Find where the given text appears and provide that cell's center as [x, y] coordinate. 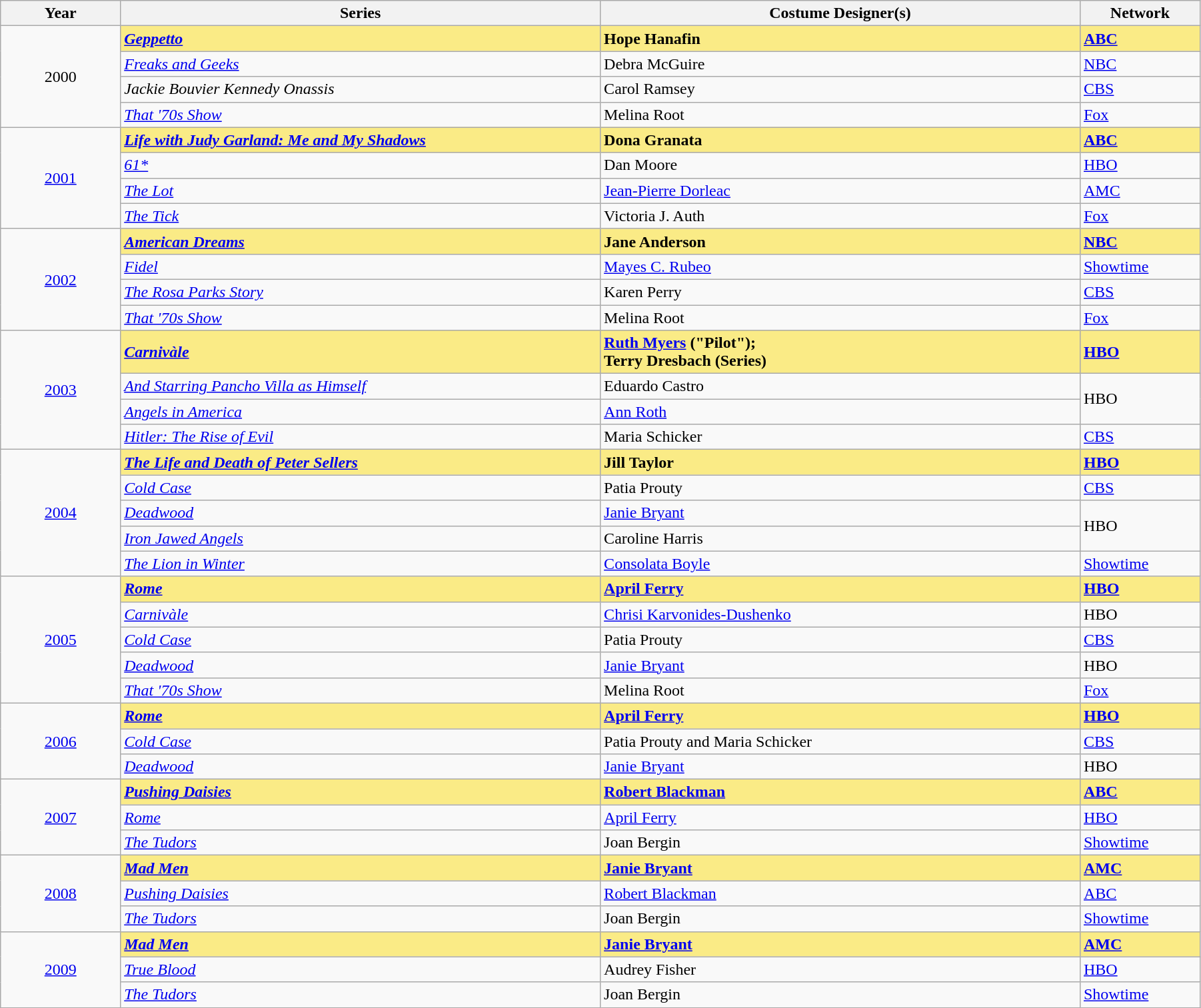
And Starring Pancho Villa as Himself [361, 386]
Dan Moore [840, 165]
2004 [61, 513]
Ann Roth [840, 412]
Life with Judy Garland: Me and My Shadows [361, 140]
Network [1140, 13]
61* [361, 165]
True Blood [361, 969]
2005 [61, 640]
The Life and Death of Peter Sellers [361, 462]
Hitler: The Rise of Evil [361, 437]
Eduardo Castro [840, 386]
Karen Perry [840, 292]
Jackie Bouvier Kennedy Onassis [361, 89]
Fidel [361, 266]
Freaks and Geeks [361, 64]
Debra McGuire [840, 64]
Hope Hanafin [840, 39]
Audrey Fisher [840, 969]
The Tick [361, 216]
Geppetto [361, 39]
Jill Taylor [840, 462]
2007 [61, 817]
Costume Designer(s) [840, 13]
The Lion in Winter [361, 564]
Mayes C. Rubeo [840, 266]
Iron Jawed Angels [361, 538]
Consolata Boyle [840, 564]
Ruth Myers ("Pilot"); Terry Dresbach (Series) [840, 352]
2000 [61, 77]
American Dreams [361, 241]
2006 [61, 741]
Jean-Pierre Dorleac [840, 191]
Chrisi Karvonides-Dushenko [840, 614]
Angels in America [361, 412]
Caroline Harris [840, 538]
Jane Anderson [840, 241]
Dona Granata [840, 140]
The Rosa Parks Story [361, 292]
Victoria J. Auth [840, 216]
2002 [61, 279]
The Lot [361, 191]
2008 [61, 893]
Carol Ramsey [840, 89]
Patia Prouty and Maria Schicker [840, 742]
2009 [61, 969]
2003 [61, 390]
Series [361, 13]
Maria Schicker [840, 437]
2001 [61, 178]
Year [61, 13]
